Identify which cell holds the provided text, then report its (x, y) central coordinate. 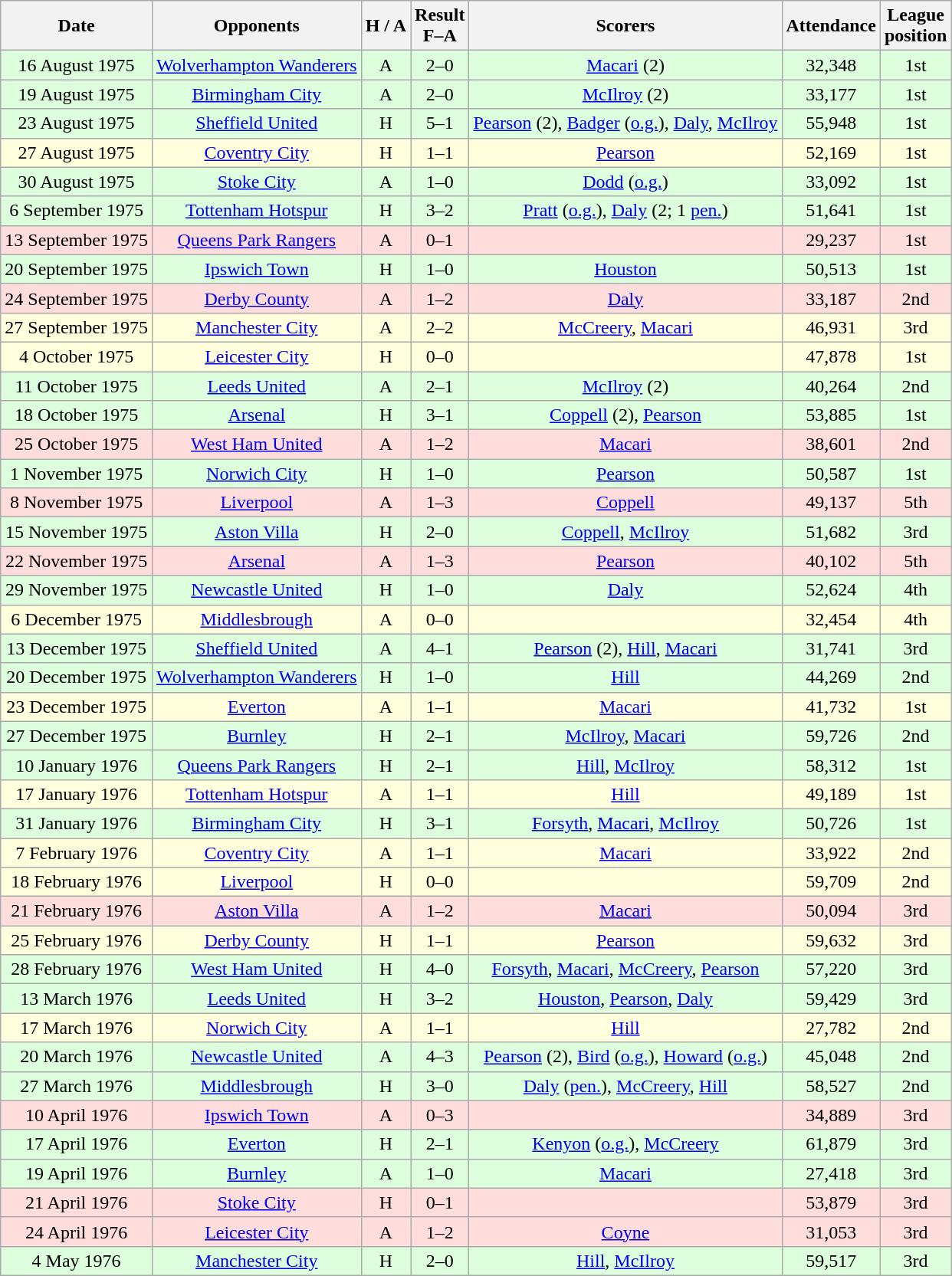
Kenyon (o.g.), McCreery (625, 1144)
59,632 (831, 940)
21 February 1976 (77, 911)
15 November 1975 (77, 532)
25 February 1976 (77, 940)
Houston (625, 269)
4 October 1975 (77, 356)
Date (77, 26)
McCreery, Macari (625, 327)
30 August 1975 (77, 182)
10 April 1976 (77, 1115)
2–2 (440, 327)
Coyne (625, 1232)
8 November 1975 (77, 503)
27 December 1975 (77, 736)
55,948 (831, 123)
Pearson (2), Hill, Macari (625, 648)
41,732 (831, 707)
49,189 (831, 794)
28 February 1976 (77, 969)
Opponents (256, 26)
46,931 (831, 327)
Forsyth, Macari, McIlroy (625, 823)
Forsyth, Macari, McCreery, Pearson (625, 969)
20 March 1976 (77, 1057)
33,092 (831, 182)
17 March 1976 (77, 1028)
59,429 (831, 999)
4 May 1976 (77, 1261)
27 September 1975 (77, 327)
52,169 (831, 153)
33,177 (831, 94)
16 August 1975 (77, 65)
49,137 (831, 503)
50,587 (831, 474)
34,889 (831, 1115)
20 December 1975 (77, 677)
29 November 1975 (77, 590)
17 April 1976 (77, 1144)
51,641 (831, 211)
Leagueposition (915, 26)
ResultF–A (440, 26)
18 October 1975 (77, 415)
Scorers (625, 26)
McIlroy, Macari (625, 736)
22 November 1975 (77, 561)
58,312 (831, 765)
4–0 (440, 969)
51,682 (831, 532)
29,237 (831, 240)
50,094 (831, 911)
58,527 (831, 1086)
59,709 (831, 882)
19 August 1975 (77, 94)
53,885 (831, 415)
19 April 1976 (77, 1173)
6 December 1975 (77, 619)
27 August 1975 (77, 153)
40,264 (831, 385)
17 January 1976 (77, 794)
11 October 1975 (77, 385)
40,102 (831, 561)
44,269 (831, 677)
21 April 1976 (77, 1202)
7 February 1976 (77, 853)
Houston, Pearson, Daly (625, 999)
32,454 (831, 619)
24 September 1975 (77, 298)
31,741 (831, 648)
23 December 1975 (77, 707)
4–3 (440, 1057)
33,187 (831, 298)
27 March 1976 (77, 1086)
45,048 (831, 1057)
61,879 (831, 1144)
1 November 1975 (77, 474)
3–0 (440, 1086)
38,601 (831, 444)
27,782 (831, 1028)
5–1 (440, 123)
13 March 1976 (77, 999)
13 September 1975 (77, 240)
53,879 (831, 1202)
59,517 (831, 1261)
27,418 (831, 1173)
31,053 (831, 1232)
6 September 1975 (77, 211)
50,726 (831, 823)
Coppell (2), Pearson (625, 415)
Attendance (831, 26)
23 August 1975 (77, 123)
52,624 (831, 590)
Daly (pen.), McCreery, Hill (625, 1086)
Pearson (2), Bird (o.g.), Howard (o.g.) (625, 1057)
4–1 (440, 648)
31 January 1976 (77, 823)
50,513 (831, 269)
Coppell, McIlroy (625, 532)
24 April 1976 (77, 1232)
57,220 (831, 969)
0–3 (440, 1115)
H / A (386, 26)
Coppell (625, 503)
Macari (2) (625, 65)
Dodd (o.g.) (625, 182)
47,878 (831, 356)
Pratt (o.g.), Daly (2; 1 pen.) (625, 211)
25 October 1975 (77, 444)
32,348 (831, 65)
10 January 1976 (77, 765)
Pearson (2), Badger (o.g.), Daly, McIlroy (625, 123)
59,726 (831, 736)
33,922 (831, 853)
18 February 1976 (77, 882)
20 September 1975 (77, 269)
13 December 1975 (77, 648)
